Pinpoint the cell where the given text exists, returning its (X, Y) midpoint coordinate. 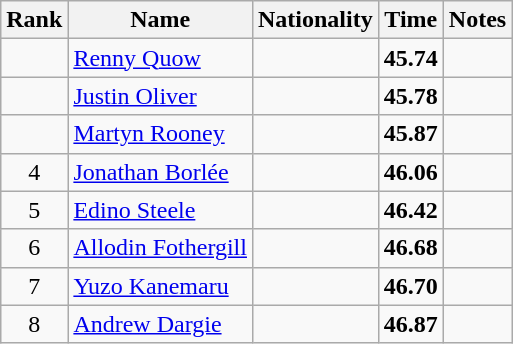
Martyn Rooney (160, 134)
46.70 (410, 286)
46.68 (410, 248)
Time (410, 20)
Allodin Fothergill (160, 248)
46.42 (410, 210)
8 (34, 324)
7 (34, 286)
4 (34, 172)
46.87 (410, 324)
Edino Steele (160, 210)
5 (34, 210)
Yuzo Kanemaru (160, 286)
6 (34, 248)
Name (160, 20)
Andrew Dargie (160, 324)
45.74 (410, 58)
46.06 (410, 172)
Nationality (315, 20)
Renny Quow (160, 58)
45.78 (410, 96)
Rank (34, 20)
Notes (477, 20)
Justin Oliver (160, 96)
45.87 (410, 134)
Jonathan Borlée (160, 172)
